Detect which cell encompasses the target text, then output its (X, Y) center coordinate. 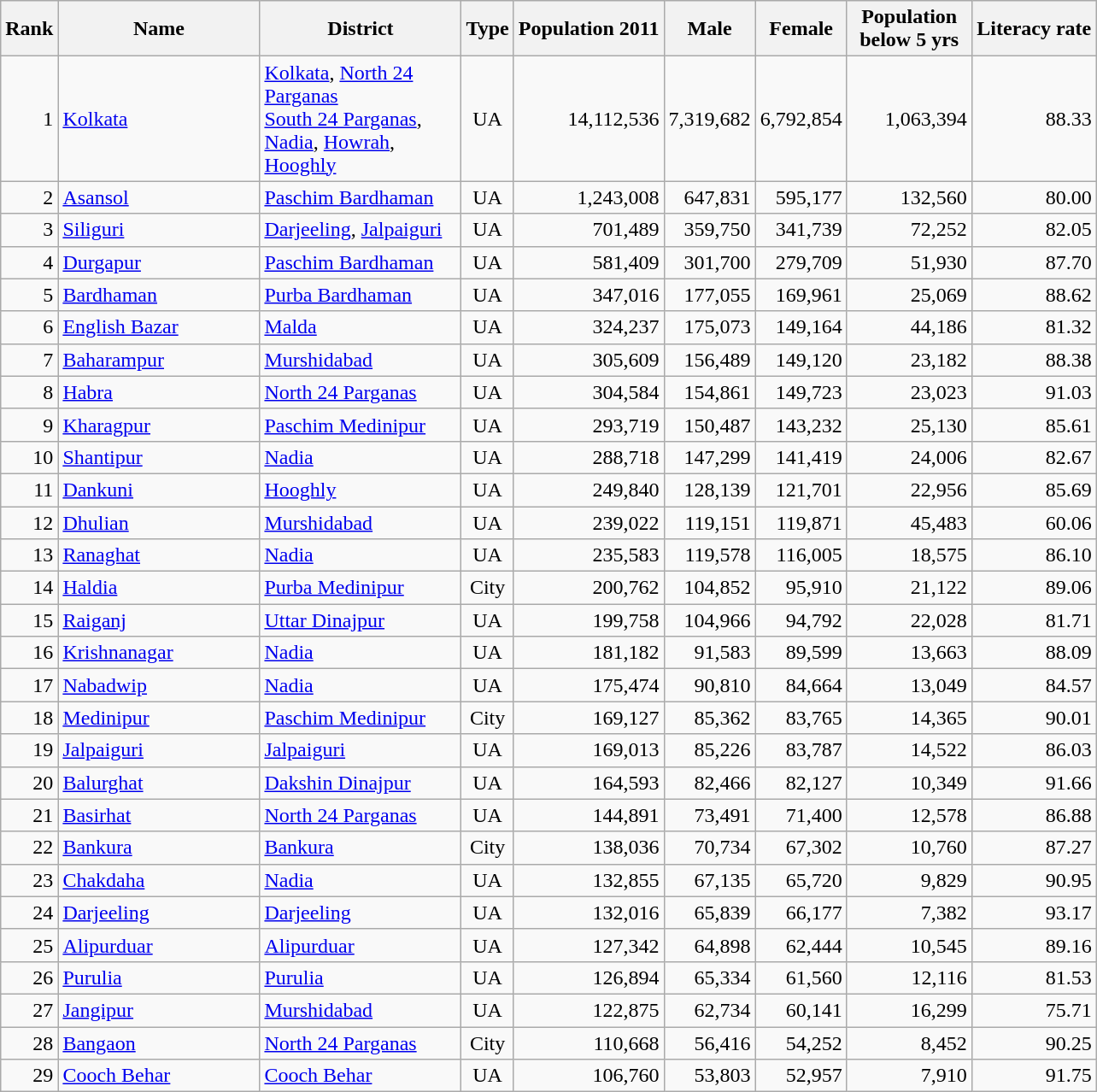
18 (29, 718)
64,898 (709, 945)
14,365 (909, 718)
82,127 (801, 783)
91.66 (1034, 783)
9 (29, 425)
Male (709, 29)
Kolkata, North 24 ParganasSouth 24 Parganas, Nadia, Howrah, Hooghly (361, 119)
89.06 (1034, 588)
104,852 (709, 588)
Population below 5 yrs (909, 29)
82.67 (1034, 457)
81.71 (1034, 620)
Female (801, 29)
104,966 (709, 620)
86.03 (1034, 750)
10 (29, 457)
61,560 (801, 978)
27 (29, 1010)
16,299 (909, 1010)
90.01 (1034, 718)
Medinipur (159, 718)
Basirhat (159, 815)
138,036 (589, 848)
359,750 (709, 230)
3 (29, 230)
81.32 (1034, 327)
Literacy rate (1034, 29)
177,055 (709, 295)
85,226 (709, 750)
Jangipur (159, 1010)
Name (159, 29)
10,349 (909, 783)
301,700 (709, 262)
7,382 (909, 913)
Shantipur (159, 457)
164,593 (589, 783)
Hooghly (361, 490)
13,663 (909, 653)
84,664 (801, 685)
89,599 (801, 653)
149,723 (801, 392)
8 (29, 392)
Malda (361, 327)
18,575 (909, 555)
62,444 (801, 945)
22 (29, 848)
83,787 (801, 750)
Dhulian (159, 522)
82.05 (1034, 230)
10,545 (909, 945)
7,910 (909, 1076)
23 (29, 880)
701,489 (589, 230)
Darjeeling, Jalpaiguri (361, 230)
28 (29, 1043)
239,022 (589, 522)
English Bazar (159, 327)
93.17 (1034, 913)
Dakshin Dinajpur (361, 783)
Rank (29, 29)
73,491 (709, 815)
Type (487, 29)
12,578 (909, 815)
Haldia (159, 588)
Raiganj (159, 620)
17 (29, 685)
60,141 (801, 1010)
1,063,394 (909, 119)
132,560 (909, 197)
District (361, 29)
249,840 (589, 490)
175,474 (589, 685)
143,232 (801, 425)
89.16 (1034, 945)
86.10 (1034, 555)
Purba Bardhaman (361, 295)
6,792,854 (801, 119)
25,130 (909, 425)
6 (29, 327)
85,362 (709, 718)
169,013 (589, 750)
Dankuni (159, 490)
154,861 (709, 392)
235,583 (589, 555)
106,760 (589, 1076)
119,578 (709, 555)
Asansol (159, 197)
62,734 (709, 1010)
95,910 (801, 588)
647,831 (709, 197)
29 (29, 1076)
21,122 (909, 588)
67,302 (801, 848)
347,016 (589, 295)
85.69 (1034, 490)
88.38 (1034, 360)
26 (29, 978)
Population 2011 (589, 29)
56,416 (709, 1043)
88.62 (1034, 295)
Purba Medinipur (361, 588)
7 (29, 360)
66,177 (801, 913)
595,177 (801, 197)
324,237 (589, 327)
Bangaon (159, 1043)
75.71 (1034, 1010)
22,028 (909, 620)
128,139 (709, 490)
305,609 (589, 360)
14,112,536 (589, 119)
23,182 (909, 360)
156,489 (709, 360)
24,006 (909, 457)
15 (29, 620)
72,252 (909, 230)
91,583 (709, 653)
116,005 (801, 555)
121,701 (801, 490)
Durgapur (159, 262)
87.70 (1034, 262)
67,135 (709, 880)
288,718 (589, 457)
5 (29, 295)
16 (29, 653)
Kharagpur (159, 425)
82,466 (709, 783)
23,023 (909, 392)
126,894 (589, 978)
119,151 (709, 522)
8,452 (909, 1043)
Siliguri (159, 230)
200,762 (589, 588)
14 (29, 588)
12 (29, 522)
60.06 (1034, 522)
127,342 (589, 945)
Balurghat (159, 783)
Bardhaman (159, 295)
71,400 (801, 815)
150,487 (709, 425)
175,073 (709, 327)
52,957 (801, 1076)
21 (29, 815)
90.25 (1034, 1043)
87.27 (1034, 848)
91.03 (1034, 392)
293,719 (589, 425)
144,891 (589, 815)
149,120 (801, 360)
22,956 (909, 490)
4 (29, 262)
Nabadwip (159, 685)
Chakdaha (159, 880)
169,961 (801, 295)
304,584 (589, 392)
80.00 (1034, 197)
54,252 (801, 1043)
88.33 (1034, 119)
65,839 (709, 913)
12,116 (909, 978)
141,419 (801, 457)
Kolkata (159, 119)
1,243,008 (589, 197)
84.57 (1034, 685)
44,186 (909, 327)
94,792 (801, 620)
132,016 (589, 913)
83,765 (801, 718)
279,709 (801, 262)
20 (29, 783)
Uttar Dinajpur (361, 620)
Krishnanagar (159, 653)
9,829 (909, 880)
70,734 (709, 848)
45,483 (909, 522)
91.75 (1034, 1076)
147,299 (709, 457)
90,810 (709, 685)
149,164 (801, 327)
65,334 (709, 978)
65,720 (801, 880)
25,069 (909, 295)
Baharampur (159, 360)
88.09 (1034, 653)
81.53 (1034, 978)
119,871 (801, 522)
7,319,682 (709, 119)
19 (29, 750)
2 (29, 197)
10,760 (909, 848)
53,803 (709, 1076)
24 (29, 913)
110,668 (589, 1043)
581,409 (589, 262)
341,739 (801, 230)
85.61 (1034, 425)
132,855 (589, 880)
199,758 (589, 620)
11 (29, 490)
122,875 (589, 1010)
181,182 (589, 653)
51,930 (909, 262)
86.88 (1034, 815)
90.95 (1034, 880)
1 (29, 119)
25 (29, 945)
14,522 (909, 750)
13 (29, 555)
169,127 (589, 718)
Ranaghat (159, 555)
13,049 (909, 685)
Habra (159, 392)
